Detect which cell encompasses the target text, then output its (X, Y) center coordinate. 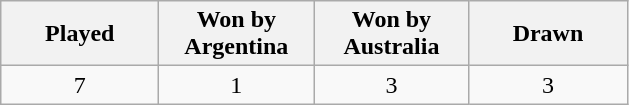
Drawn (548, 34)
Won byArgentina (236, 34)
1 (236, 85)
Won byAustralia (392, 34)
7 (80, 85)
Played (80, 34)
